Capture the cell that displays the provided text and extract its (x, y) central coordinate. 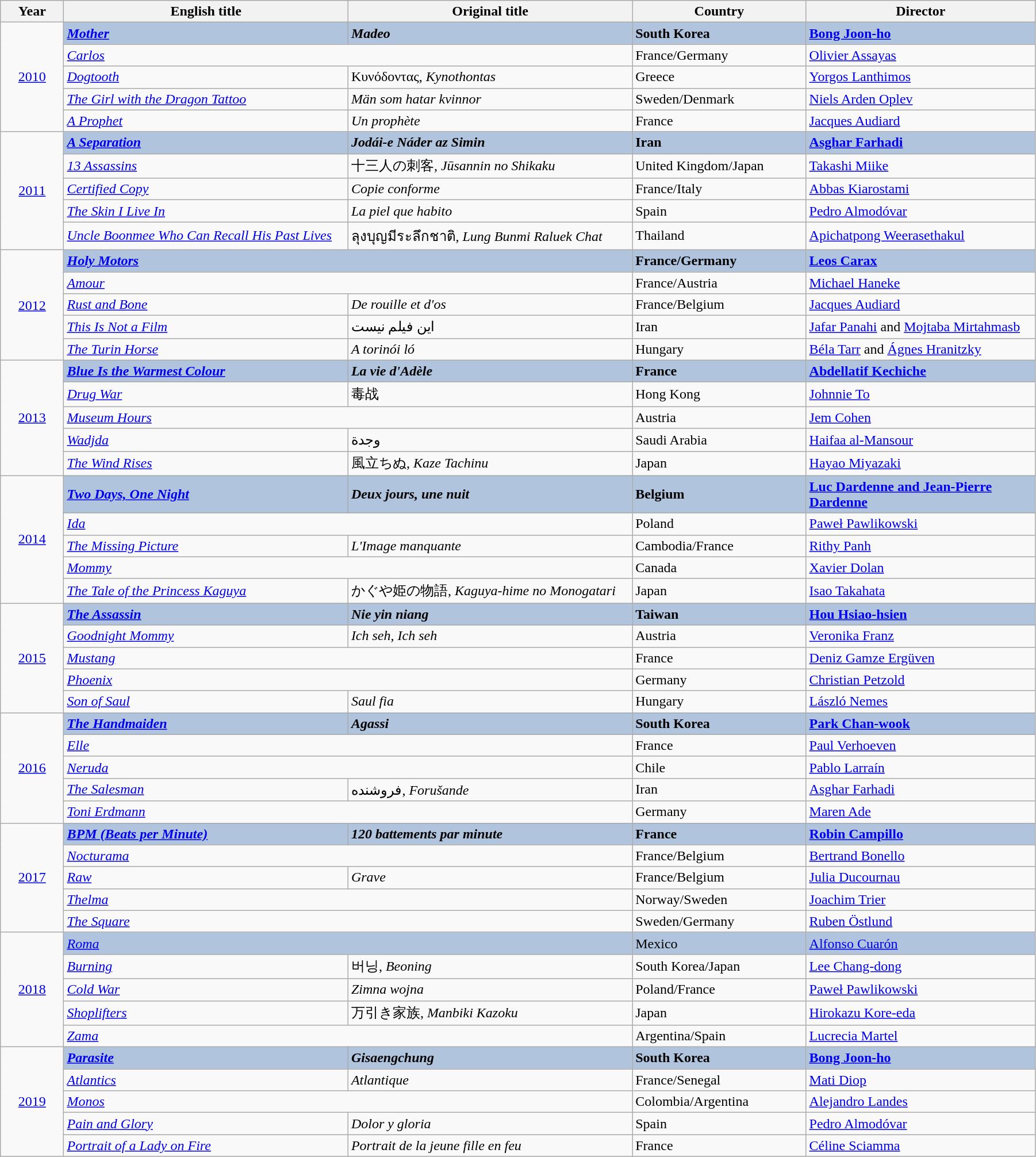
2011 (32, 191)
The Handmaiden (206, 723)
Holy Motors (348, 260)
Raw (206, 878)
Phoenix (348, 680)
Veronika Franz (920, 636)
Year (32, 12)
Mommy (348, 568)
English title (206, 12)
Argentina/Spain (719, 1036)
Monos (348, 1102)
Atlantics (206, 1080)
Atlantique (490, 1080)
The Tale of the Princess Kaguya (206, 591)
Elle (348, 745)
Colombia/Argentina (719, 1102)
Hayao Miyazaki (920, 463)
Béla Tarr and Ágnes Hranitzky (920, 349)
Shoplifters (206, 1013)
وجدة (490, 440)
Certified Copy (206, 189)
Julia Ducournau (920, 878)
Director (920, 12)
Blue Is the Warmest Colour (206, 371)
Madeo (490, 33)
Poland/France (719, 990)
Hirokazu Kore-eda (920, 1013)
Son of Saul (206, 702)
2014 (32, 539)
این فیلم نیست (490, 327)
Pablo Larraín (920, 767)
Lee Chang-dong (920, 966)
Apichatpong Weerasethakul (920, 236)
Mexico (719, 943)
2013 (32, 417)
Portrait de la jeune fille en feu (490, 1145)
2018 (32, 989)
Joachim Trier (920, 899)
2015 (32, 658)
2017 (32, 878)
Robin Campillo (920, 834)
Christian Petzold (920, 680)
BPM (Beats per Minute) (206, 834)
Thelma (348, 899)
Burning (206, 966)
Luc Dardenne and Jean-Pierre Dardenne (920, 495)
Män som hatar kvinnor (490, 99)
Κυνόδοντας, Kynothontas (490, 77)
風立ちぬ, Kaze Tachinu (490, 463)
Maren Ade (920, 812)
Abdellatif Kechiche (920, 371)
Rithy Panh (920, 546)
Nocturama (348, 856)
Dogtooth (206, 77)
十三人の刺客, Jūsannin no Shikaku (490, 166)
Toni Erdmann (348, 812)
Gisaengchung (490, 1058)
Dolor y gloria (490, 1124)
Country (719, 12)
The Salesman (206, 790)
The Square (348, 921)
Olivier Assayas (920, 55)
Abbas Kiarostami (920, 189)
ลุงบุญมีระลึกชาติ, Lung Bunmi Raluek Chat (490, 236)
Mati Diop (920, 1080)
Taiwan (719, 614)
Takashi Miike (920, 166)
Saudi Arabia (719, 440)
2010 (32, 77)
Amour (348, 282)
2012 (32, 305)
かぐや姫の物語, Kaguya-hime no Monogatari (490, 591)
Yorgos Lanthimos (920, 77)
Bertrand Bonello (920, 856)
L'Image manquante (490, 546)
Sweden/Denmark (719, 99)
Xavier Dolan (920, 568)
Céline Sciamma (920, 1145)
Goodnight Mommy (206, 636)
Carlos (348, 55)
버닝, Beoning (490, 966)
Mother (206, 33)
Rust and Bone (206, 305)
The Turin Horse (206, 349)
The Wind Rises (206, 463)
Two Days, One Night (206, 495)
Deux jours, une nuit (490, 495)
Mustang (348, 658)
Alejandro Landes (920, 1102)
Cambodia/France (719, 546)
South Korea/Japan (719, 966)
Copie conforme (490, 189)
Cold War (206, 990)
Sweden/Germany (719, 921)
Canada (719, 568)
Ruben Östlund (920, 921)
Chile (719, 767)
Niels Arden Oplev (920, 99)
Norway/Sweden (719, 899)
Alfonso Cuarón (920, 943)
A torinói ló (490, 349)
Deniz Gamze Ergüven (920, 658)
Zama (348, 1036)
Greece (719, 77)
Saul fia (490, 702)
Museum Hours (348, 417)
Poland (719, 524)
La vie d'Adèle (490, 371)
Jem Cohen (920, 417)
فروشنده, Forušande (490, 790)
Isao Takahata (920, 591)
The Missing Picture (206, 546)
Portrait of a Lady on Fire (206, 1145)
Paul Verhoeven (920, 745)
毒战 (490, 394)
Parasite (206, 1058)
Pain and Glory (206, 1124)
Drug War (206, 394)
This Is Not a Film (206, 327)
Hou Hsiao-hsien (920, 614)
万引き家族, Manbiki Kazoku (490, 1013)
Grave (490, 878)
2016 (32, 768)
The Skin I Live In (206, 211)
120 battements par minute (490, 834)
United Kingdom/Japan (719, 166)
The Assassin (206, 614)
Uncle Boonmee Who Can Recall His Past Lives (206, 236)
The Girl with the Dragon Tattoo (206, 99)
Wadjda (206, 440)
De rouille et d'os (490, 305)
Hong Kong (719, 394)
La piel que habito (490, 211)
Johnnie To (920, 394)
Ida (348, 524)
Neruda (348, 767)
Zimna wojna (490, 990)
Haifaa al-Mansour (920, 440)
Park Chan-wook (920, 723)
Jafar Panahi and Mojtaba Mirtahmasb (920, 327)
Thailand (719, 236)
Agassi (490, 723)
A Separation (206, 143)
Belgium (719, 495)
A Prophet (206, 121)
Lucrecia Martel (920, 1036)
Un prophète (490, 121)
13 Assassins (206, 166)
France/Austria (719, 282)
France/Senegal (719, 1080)
Leos Carax (920, 260)
Original title (490, 12)
Michael Haneke (920, 282)
Ich seh, Ich seh (490, 636)
Nie yin niang (490, 614)
Jodái-e Náder az Simin (490, 143)
France/Italy (719, 189)
Roma (348, 943)
László Nemes (920, 702)
2019 (32, 1102)
